Search for the cell housing the specified text and yield its (X, Y) center coordinate. 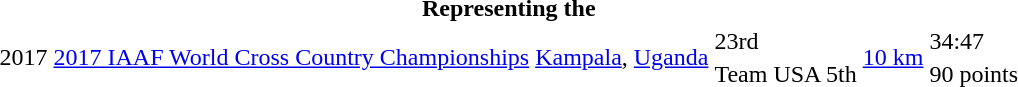
23rd (786, 41)
